Identify which cell holds the provided text, then report its [X, Y] central coordinate. 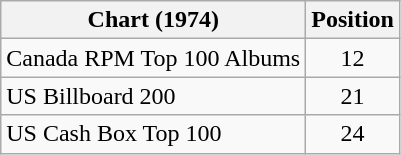
12 [353, 58]
Canada RPM Top 100 Albums [154, 58]
US Billboard 200 [154, 96]
Position [353, 20]
21 [353, 96]
24 [353, 134]
US Cash Box Top 100 [154, 134]
Chart (1974) [154, 20]
